Pinpoint the cell where the given text exists, returning its (X, Y) midpoint coordinate. 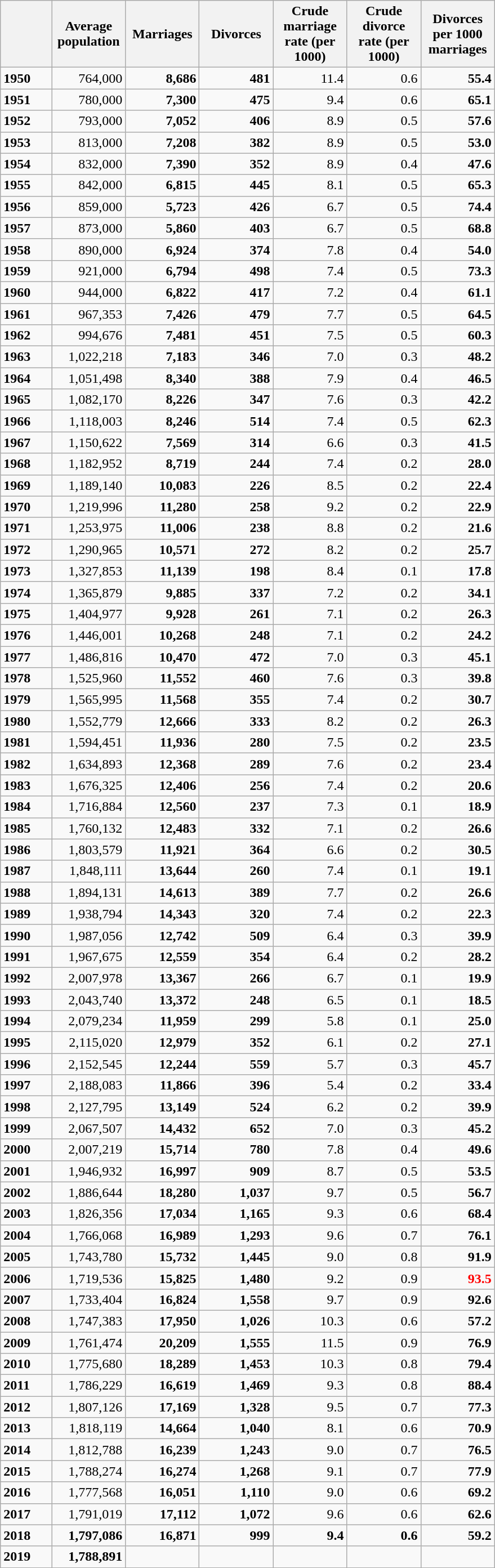
74.4 (457, 207)
1,445 (237, 1257)
1966 (26, 421)
524 (237, 1107)
2008 (26, 1321)
1,469 (237, 1386)
1,565,995 (89, 700)
2011 (26, 1386)
8,686 (162, 78)
1973 (26, 571)
1954 (26, 164)
1995 (26, 1043)
2019 (26, 1557)
53.5 (457, 1171)
1972 (26, 550)
20,209 (162, 1343)
25.0 (457, 1021)
890,000 (89, 249)
22.4 (457, 485)
256 (237, 785)
481 (237, 78)
333 (237, 721)
347 (237, 400)
1974 (26, 592)
1958 (26, 249)
764,000 (89, 78)
16,989 (162, 1235)
Divorces (237, 34)
34.1 (457, 592)
18,280 (162, 1192)
13,149 (162, 1107)
2005 (26, 1257)
45.1 (457, 657)
1,051,498 (89, 378)
1998 (26, 1107)
1,480 (237, 1278)
6,794 (162, 271)
30.7 (457, 700)
1,118,003 (89, 421)
1993 (26, 999)
1977 (26, 657)
1,788,891 (89, 1557)
9,885 (162, 592)
45.7 (457, 1064)
17,034 (162, 1214)
49.6 (457, 1150)
299 (237, 1021)
1979 (26, 700)
9,928 (162, 614)
69.2 (457, 1493)
1962 (26, 336)
7,426 (162, 314)
1992 (26, 978)
1957 (26, 228)
15,714 (162, 1150)
2003 (26, 1214)
7.3 (310, 807)
1,826,356 (89, 1214)
417 (237, 292)
68.8 (457, 228)
1960 (26, 292)
12,368 (162, 764)
1,552,779 (89, 721)
382 (237, 142)
14,343 (162, 914)
1,747,383 (89, 1321)
1961 (26, 314)
2,188,083 (89, 1085)
77.3 (457, 1407)
652 (237, 1128)
7.9 (310, 378)
73.3 (457, 271)
17,950 (162, 1321)
6,924 (162, 249)
91.9 (457, 1257)
793,000 (89, 121)
20.6 (457, 785)
1980 (26, 721)
17,169 (162, 1407)
65.3 (457, 185)
2016 (26, 1493)
1,040 (237, 1428)
406 (237, 121)
9.5 (310, 1407)
16,051 (162, 1493)
46.5 (457, 378)
1,253,975 (89, 528)
88.4 (457, 1386)
244 (237, 464)
1,848,111 (89, 871)
13,372 (162, 999)
1,290,965 (89, 550)
1,243 (237, 1450)
364 (237, 850)
33.4 (457, 1085)
1,328 (237, 1407)
10,083 (162, 485)
12,979 (162, 1043)
5,860 (162, 228)
2,007,978 (89, 978)
10,268 (162, 635)
238 (237, 528)
1,150,622 (89, 443)
12,559 (162, 957)
261 (237, 614)
68.4 (457, 1214)
60.3 (457, 336)
1951 (26, 100)
1,293 (237, 1235)
1,676,325 (89, 785)
355 (237, 700)
41.5 (457, 443)
6.2 (310, 1107)
1,743,780 (89, 1257)
Average population (89, 34)
18,289 (162, 1364)
16,997 (162, 1171)
8,340 (162, 378)
842,000 (89, 185)
2012 (26, 1407)
76.5 (457, 1450)
10,571 (162, 550)
1,775,680 (89, 1364)
8,719 (162, 464)
45.2 (457, 1128)
55.4 (457, 78)
1,716,884 (89, 807)
1,894,131 (89, 892)
1996 (26, 1064)
7,052 (162, 121)
994,676 (89, 336)
1,453 (237, 1364)
1,938,794 (89, 914)
5.7 (310, 1064)
1,219,996 (89, 507)
226 (237, 485)
15,825 (162, 1278)
514 (237, 421)
18.9 (457, 807)
17,112 (162, 1514)
1984 (26, 807)
873,000 (89, 228)
39.8 (457, 678)
7,481 (162, 336)
472 (237, 657)
Divorces per 1000 marriages (457, 34)
1997 (26, 1085)
5.8 (310, 1021)
1,189,140 (89, 485)
314 (237, 443)
93.5 (457, 1278)
280 (237, 743)
1,634,893 (89, 764)
11.5 (310, 1343)
403 (237, 228)
14,613 (162, 892)
1,525,960 (89, 678)
1950 (26, 78)
11,568 (162, 700)
7,300 (162, 100)
354 (237, 957)
1,072 (237, 1514)
11,866 (162, 1085)
1989 (26, 914)
2001 (26, 1171)
28.0 (457, 464)
388 (237, 378)
1965 (26, 400)
1967 (26, 443)
337 (237, 592)
62.3 (457, 421)
53.0 (457, 142)
11,139 (162, 571)
2014 (26, 1450)
1,766,068 (89, 1235)
944,000 (89, 292)
11,006 (162, 528)
559 (237, 1064)
1,327,853 (89, 571)
1,446,001 (89, 635)
79.4 (457, 1364)
8.7 (310, 1171)
70.9 (457, 1428)
11,552 (162, 678)
6.1 (310, 1043)
2007 (26, 1299)
12,244 (162, 1064)
1994 (26, 1021)
16,619 (162, 1386)
2,079,234 (89, 1021)
813,000 (89, 142)
1985 (26, 828)
22.9 (457, 507)
56.7 (457, 1192)
Marriages (162, 34)
1,760,132 (89, 828)
2,127,795 (89, 1107)
11.4 (310, 78)
1982 (26, 764)
1,558 (237, 1299)
14,432 (162, 1128)
7,390 (162, 164)
2010 (26, 1364)
Crude divorce rate (per 1000) (384, 34)
2002 (26, 1192)
22.3 (457, 914)
16,274 (162, 1471)
1,110 (237, 1493)
1963 (26, 357)
5.4 (310, 1085)
1976 (26, 635)
1,594,451 (89, 743)
1964 (26, 378)
374 (237, 249)
198 (237, 571)
1956 (26, 207)
14,664 (162, 1428)
11,936 (162, 743)
1978 (26, 678)
1,786,229 (89, 1386)
16,824 (162, 1299)
2,043,740 (89, 999)
1,777,568 (89, 1493)
6,822 (162, 292)
23.4 (457, 764)
62.6 (457, 1514)
1,788,274 (89, 1471)
272 (237, 550)
2018 (26, 1535)
1969 (26, 485)
2009 (26, 1343)
396 (237, 1085)
1,886,644 (89, 1192)
19.9 (457, 978)
1,165 (237, 1214)
5,723 (162, 207)
445 (237, 185)
2006 (26, 1278)
7,183 (162, 357)
1,761,474 (89, 1343)
64.5 (457, 314)
1,967,675 (89, 957)
12,560 (162, 807)
1,037 (237, 1192)
77.9 (457, 1471)
479 (237, 314)
1,486,816 (89, 657)
1,082,170 (89, 400)
1,987,056 (89, 935)
8.8 (310, 528)
237 (237, 807)
76.9 (457, 1343)
13,644 (162, 871)
1,268 (237, 1471)
12,666 (162, 721)
2015 (26, 1471)
16,239 (162, 1450)
260 (237, 871)
1971 (26, 528)
2,067,507 (89, 1128)
1959 (26, 271)
65.1 (457, 100)
1,946,932 (89, 1171)
42.2 (457, 400)
1,812,788 (89, 1450)
19.1 (457, 871)
2,152,545 (89, 1064)
25.7 (457, 550)
10,470 (162, 657)
18.5 (457, 999)
2004 (26, 1235)
17.8 (457, 571)
832,000 (89, 164)
11,959 (162, 1021)
1,803,579 (89, 850)
1,404,977 (89, 614)
1970 (26, 507)
61.1 (457, 292)
780 (237, 1150)
2013 (26, 1428)
2017 (26, 1514)
57.6 (457, 121)
999 (237, 1535)
76.1 (457, 1235)
15,732 (162, 1257)
28.2 (457, 957)
7,569 (162, 443)
12,742 (162, 935)
1952 (26, 121)
1983 (26, 785)
346 (237, 357)
30.5 (457, 850)
8,226 (162, 400)
1,365,879 (89, 592)
11,280 (162, 507)
2,115,020 (89, 1043)
332 (237, 828)
48.2 (457, 357)
1990 (26, 935)
780,000 (89, 100)
27.1 (457, 1043)
1,733,404 (89, 1299)
12,406 (162, 785)
289 (237, 764)
9.1 (310, 1471)
8,246 (162, 421)
12,483 (162, 828)
266 (237, 978)
1,807,126 (89, 1407)
1,555 (237, 1343)
11,921 (162, 850)
1953 (26, 142)
258 (237, 507)
451 (237, 336)
16,871 (162, 1535)
475 (237, 100)
6.5 (310, 999)
1968 (26, 464)
1991 (26, 957)
Crude marriage rate (per 1000) (310, 34)
13,367 (162, 978)
1,022,218 (89, 357)
460 (237, 678)
859,000 (89, 207)
2,007,219 (89, 1150)
1,182,952 (89, 464)
2000 (26, 1150)
8.5 (310, 485)
47.6 (457, 164)
57.2 (457, 1321)
8.4 (310, 571)
1988 (26, 892)
1975 (26, 614)
426 (237, 207)
7,208 (162, 142)
1987 (26, 871)
1,026 (237, 1321)
509 (237, 935)
1,791,019 (89, 1514)
1981 (26, 743)
909 (237, 1171)
498 (237, 271)
54.0 (457, 249)
24.2 (457, 635)
921,000 (89, 271)
59.2 (457, 1535)
92.6 (457, 1299)
967,353 (89, 314)
1,719,536 (89, 1278)
23.5 (457, 743)
1999 (26, 1128)
1986 (26, 850)
389 (237, 892)
21.6 (457, 528)
6,815 (162, 185)
320 (237, 914)
1,797,086 (89, 1535)
1,818,119 (89, 1428)
1955 (26, 185)
